Pinpoint the cell where the given text exists, returning its (x, y) midpoint coordinate. 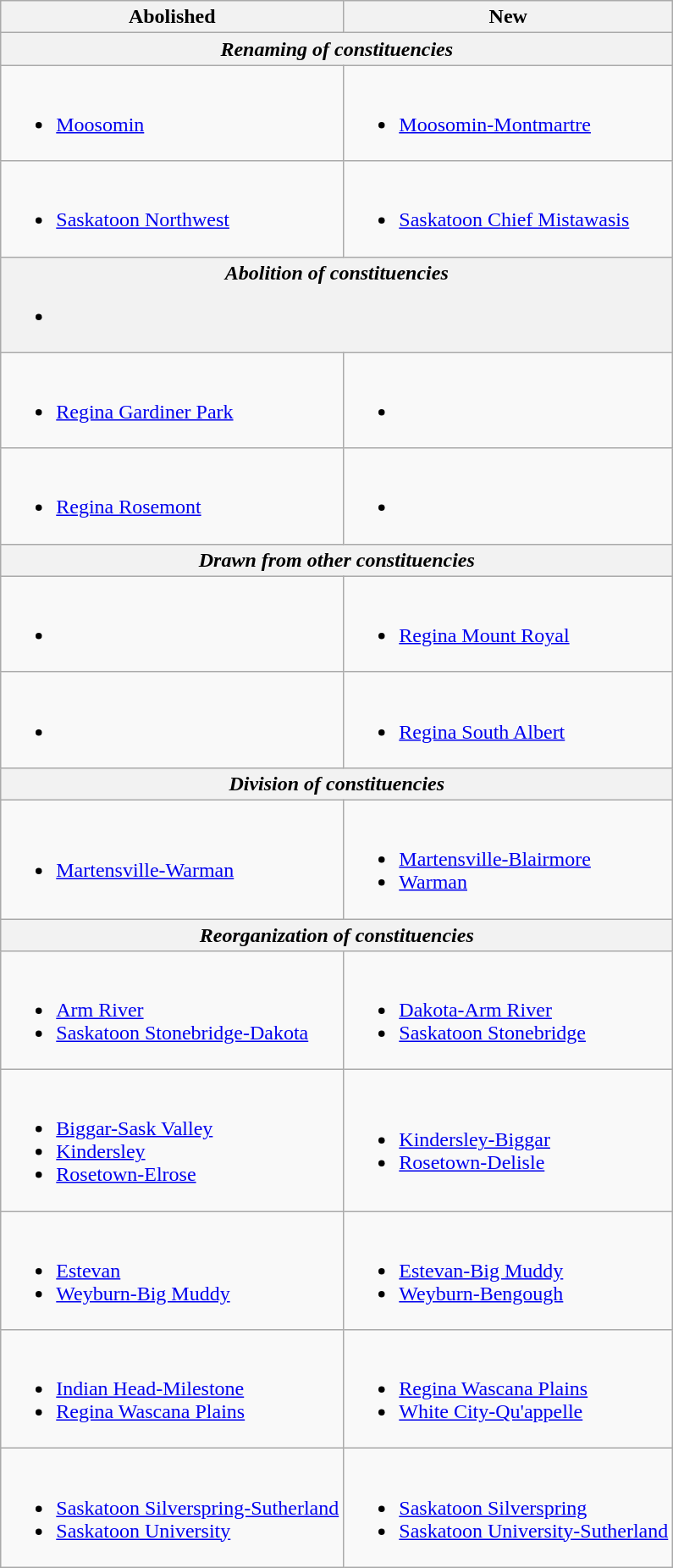
Regina Wascana PlainsWhite City-Qu'appelle (508, 1389)
Saskatoon Northwest (173, 208)
Regina Mount Royal (508, 623)
Biggar-Sask ValleyKindersleyRosetown-Elrose (173, 1140)
Renaming of constituencies (337, 49)
Drawn from other constituencies (337, 560)
Saskatoon Chief Mistawasis (508, 208)
Regina Gardiner Park (173, 400)
Regina Rosemont (173, 496)
Division of constituencies (337, 784)
Saskatoon SilverspringSaskatoon University-Sutherland (508, 1508)
Kindersley-BiggarRosetown-Delisle (508, 1140)
Moosomin-Montmartre (508, 114)
EstevanWeyburn-Big Muddy (173, 1271)
Estevan-Big MuddyWeyburn-Bengough (508, 1271)
New (508, 17)
Dakota-Arm RiverSaskatoon Stonebridge (508, 1011)
Indian Head-MilestoneRegina Wascana Plains (173, 1389)
Arm RiverSaskatoon Stonebridge-Dakota (173, 1011)
Reorganization of constituencies (337, 934)
Saskatoon Silverspring-SutherlandSaskatoon University (173, 1508)
Abolition of constituencies (337, 305)
Abolished (173, 17)
Regina South Albert (508, 720)
Martensville-Warman (173, 859)
Martensville-BlairmoreWarman (508, 859)
Moosomin (173, 114)
